Provide the (X, Y) coordinate of the cell's center where the given text is located.  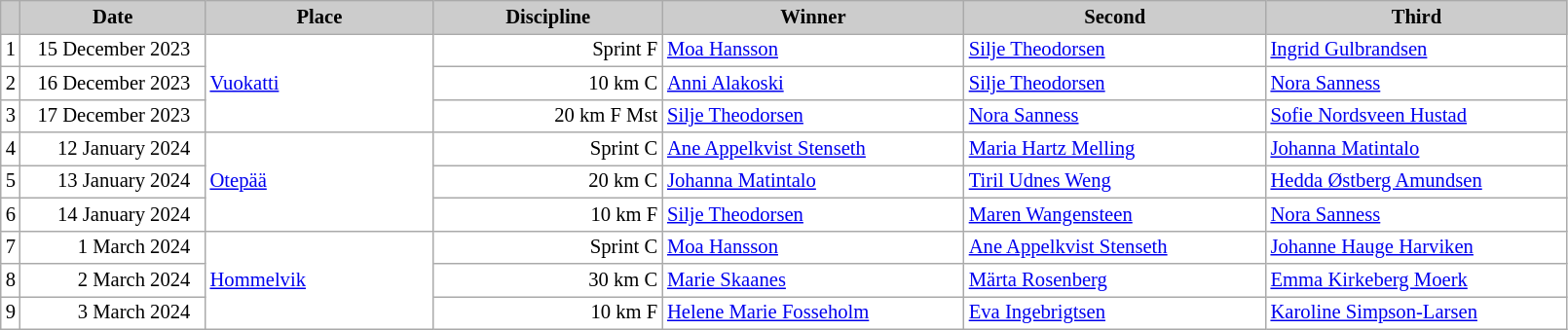
Anni Alakoski (813, 83)
Date (113, 17)
17 December 2023 (113, 116)
2 (11, 83)
Ingrid Gulbrandsen (1417, 50)
10 km C (547, 83)
Hommelvik (319, 280)
15 December 2023 (113, 50)
Tiril Udnes Weng (1115, 181)
Maria Hartz Melling (1115, 149)
20 km F Mst (547, 116)
Marie Skaanes (813, 279)
8 (11, 279)
20 km C (547, 181)
Märta Rosenberg (1115, 279)
Winner (813, 17)
Karoline Simpson-Larsen (1417, 312)
Sprint F (547, 50)
1 (11, 50)
14 January 2024 (113, 214)
3 (11, 116)
Emma Kirkeberg Moerk (1417, 279)
6 (11, 214)
Discipline (547, 17)
Otepää (319, 181)
Maren Wangensteen (1115, 214)
Hedda Østberg Amundsen (1417, 181)
Eva Ingebrigtsen (1115, 312)
12 January 2024 (113, 149)
30 km C (547, 279)
4 (11, 149)
3 March 2024 (113, 312)
2 March 2024 (113, 279)
Sofie Nordsveen Hustad (1417, 116)
7 (11, 247)
5 (11, 181)
Vuokatti (319, 82)
Helene Marie Fosseholm (813, 312)
Johanne Hauge Harviken (1417, 247)
Place (319, 17)
Second (1115, 17)
Third (1417, 17)
16 December 2023 (113, 83)
9 (11, 312)
1 March 2024 (113, 247)
13 January 2024 (113, 181)
